Search for the cell housing the specified text and yield its [x, y] center coordinate. 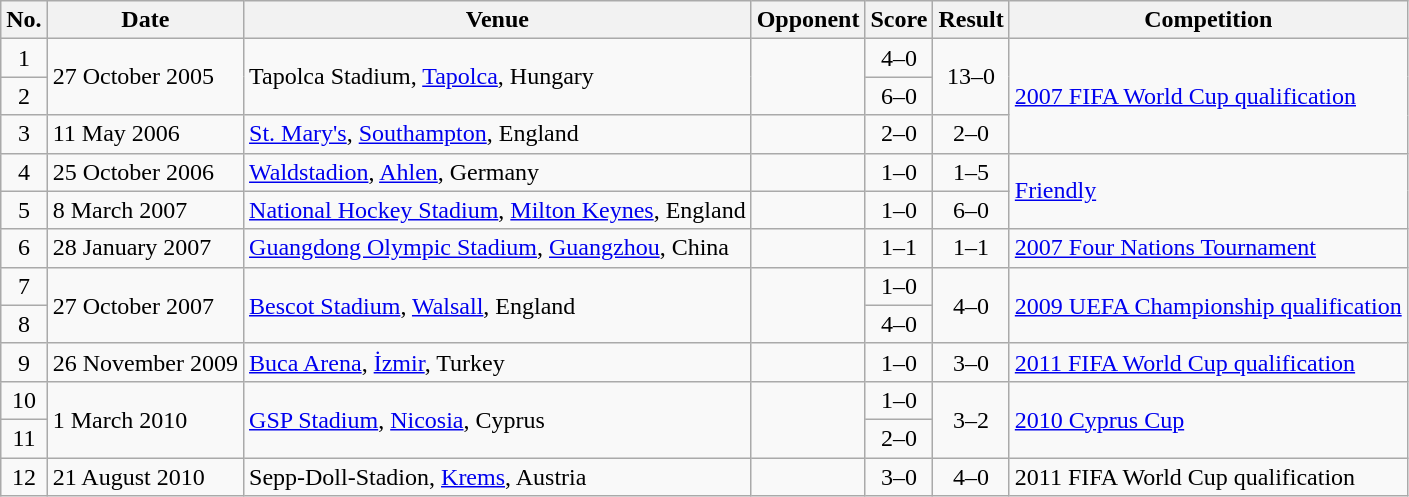
12 [24, 477]
2009 UEFA Championship qualification [1208, 305]
Buca Arena, İzmir, Turkey [498, 362]
13–0 [971, 77]
2 [24, 96]
No. [24, 20]
5 [24, 210]
28 January 2007 [145, 248]
Score [899, 20]
Tapolca Stadium, Tapolca, Hungary [498, 77]
10 [24, 400]
National Hockey Stadium, Milton Keynes, England [498, 210]
27 October 2007 [145, 305]
Opponent [808, 20]
11 [24, 438]
St. Mary's, Southampton, England [498, 134]
11 May 2006 [145, 134]
1–5 [971, 172]
Waldstadion, Ahlen, Germany [498, 172]
7 [24, 286]
2007 Four Nations Tournament [1208, 248]
1 [24, 58]
Guangdong Olympic Stadium, Guangzhou, China [498, 248]
21 August 2010 [145, 477]
26 November 2009 [145, 362]
8 March 2007 [145, 210]
27 October 2005 [145, 77]
3 [24, 134]
4 [24, 172]
8 [24, 324]
Competition [1208, 20]
GSP Stadium, Nicosia, Cyprus [498, 419]
Date [145, 20]
2007 FIFA World Cup qualification [1208, 96]
Result [971, 20]
3–2 [971, 419]
2010 Cyprus Cup [1208, 419]
9 [24, 362]
Bescot Stadium, Walsall, England [498, 305]
1 March 2010 [145, 419]
6 [24, 248]
Sepp-Doll-Stadion, Krems, Austria [498, 477]
25 October 2006 [145, 172]
Friendly [1208, 191]
Venue [498, 20]
